For the text-containing cell, return its midpoint in [X, Y] coordinate format. 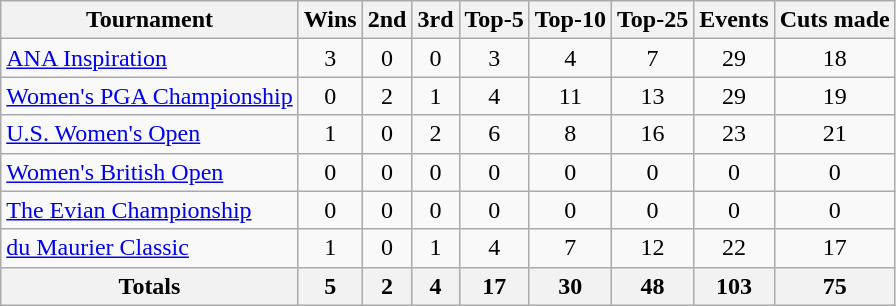
19 [834, 96]
Women's PGA Championship [150, 96]
Women's British Open [150, 172]
Top-25 [652, 20]
The Evian Championship [150, 210]
16 [652, 134]
103 [734, 286]
11 [570, 96]
U.S. Women's Open [150, 134]
12 [652, 248]
Wins [330, 20]
75 [834, 286]
8 [570, 134]
Top-10 [570, 20]
Tournament [150, 20]
ANA Inspiration [150, 58]
23 [734, 134]
30 [570, 286]
6 [494, 134]
Totals [150, 286]
13 [652, 96]
du Maurier Classic [150, 248]
Cuts made [834, 20]
2nd [387, 20]
22 [734, 248]
21 [834, 134]
18 [834, 58]
3rd [436, 20]
Events [734, 20]
Top-5 [494, 20]
48 [652, 286]
5 [330, 286]
